Provide the (x, y) coordinate of the cell's center where the given text is located.  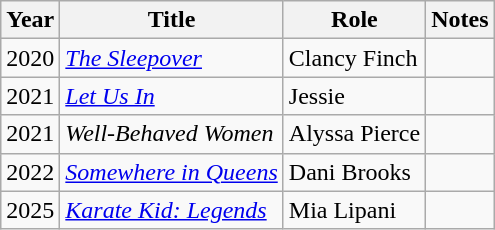
Well-Behaved Women (172, 134)
Clancy Finch (354, 58)
2025 (30, 210)
Somewhere in Queens (172, 172)
Dani Brooks (354, 172)
Alyssa Pierce (354, 134)
Let Us In (172, 96)
Role (354, 20)
Title (172, 20)
Year (30, 20)
Notes (460, 20)
Jessie (354, 96)
2022 (30, 172)
The Sleepover (172, 58)
2020 (30, 58)
Mia Lipani (354, 210)
Karate Kid: Legends (172, 210)
